Identify which cell holds the provided text, then report its [X, Y] central coordinate. 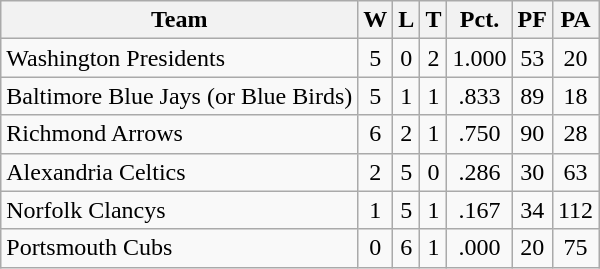
Team [180, 20]
1.000 [480, 58]
Pct. [480, 20]
.286 [480, 172]
Portsmouth Cubs [180, 248]
PF [532, 20]
.167 [480, 210]
L [406, 20]
30 [532, 172]
PA [575, 20]
Richmond Arrows [180, 134]
T [434, 20]
.750 [480, 134]
28 [575, 134]
75 [575, 248]
Washington Presidents [180, 58]
W [376, 20]
.000 [480, 248]
34 [532, 210]
90 [532, 134]
112 [575, 210]
18 [575, 96]
63 [575, 172]
Alexandria Celtics [180, 172]
53 [532, 58]
Norfolk Clancys [180, 210]
.833 [480, 96]
89 [532, 96]
Baltimore Blue Jays (or Blue Birds) [180, 96]
